Pinpoint the cell where the given text exists, returning its (X, Y) midpoint coordinate. 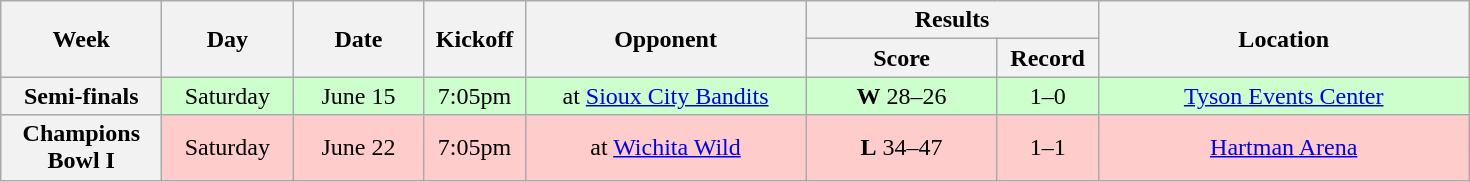
at Sioux City Bandits (666, 96)
L 34–47 (902, 148)
at Wichita Wild (666, 148)
June 22 (358, 148)
Opponent (666, 39)
June 15 (358, 96)
Day (228, 39)
Week (82, 39)
Record (1048, 58)
Results (952, 20)
1–0 (1048, 96)
Location (1284, 39)
Score (902, 58)
1–1 (1048, 148)
Kickoff (474, 39)
W 28–26 (902, 96)
Tyson Events Center (1284, 96)
Date (358, 39)
Semi-finals (82, 96)
Champions Bowl I (82, 148)
Hartman Arena (1284, 148)
